Identify which cell holds the provided text, then report its [x, y] central coordinate. 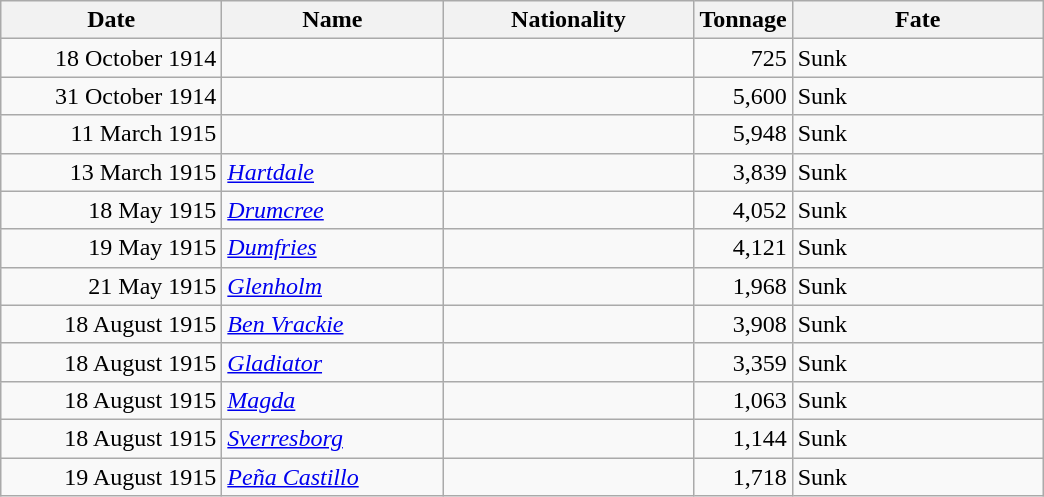
Magda [332, 400]
21 May 1915 [112, 286]
5,948 [743, 134]
3,839 [743, 172]
725 [743, 58]
3,359 [743, 362]
18 May 1915 [112, 210]
1,144 [743, 438]
Nationality [568, 20]
13 March 1915 [112, 172]
Peña Castillo [332, 477]
4,121 [743, 248]
5,600 [743, 96]
1,063 [743, 400]
11 March 1915 [112, 134]
Tonnage [743, 20]
Gladiator [332, 362]
1,968 [743, 286]
1,718 [743, 477]
Glenholm [332, 286]
19 May 1915 [112, 248]
Name [332, 20]
Ben Vrackie [332, 324]
19 August 1915 [112, 477]
Dumfries [332, 248]
Hartdale [332, 172]
3,908 [743, 324]
31 October 1914 [112, 96]
18 October 1914 [112, 58]
Date [112, 20]
4,052 [743, 210]
Drumcree [332, 210]
Sverresborg [332, 438]
Fate [918, 20]
